For the text-containing cell, return its midpoint in [x, y] coordinate format. 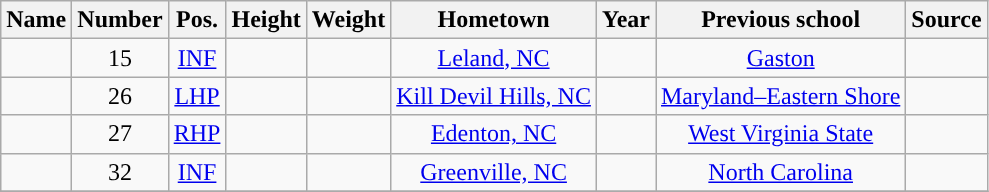
Maryland–Eastern Shore [781, 96]
27 [120, 134]
Source [946, 20]
North Carolina [781, 172]
Weight [348, 20]
Edenton, NC [494, 134]
15 [120, 58]
Greenville, NC [494, 172]
Height [266, 20]
Hometown [494, 20]
32 [120, 172]
26 [120, 96]
West Virginia State [781, 134]
Year [626, 20]
Pos. [197, 20]
RHP [197, 134]
Number [120, 20]
Leland, NC [494, 58]
Name [36, 20]
Previous school [781, 20]
LHP [197, 96]
Kill Devil Hills, NC [494, 96]
Gaston [781, 58]
